Return (X, Y) of the center of cell containing provided text 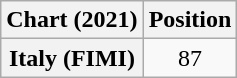
Italy (FIMI) (72, 58)
87 (190, 58)
Chart (2021) (72, 20)
Position (190, 20)
